Provide the (x, y) coordinate of the cell's center where the given text is located.  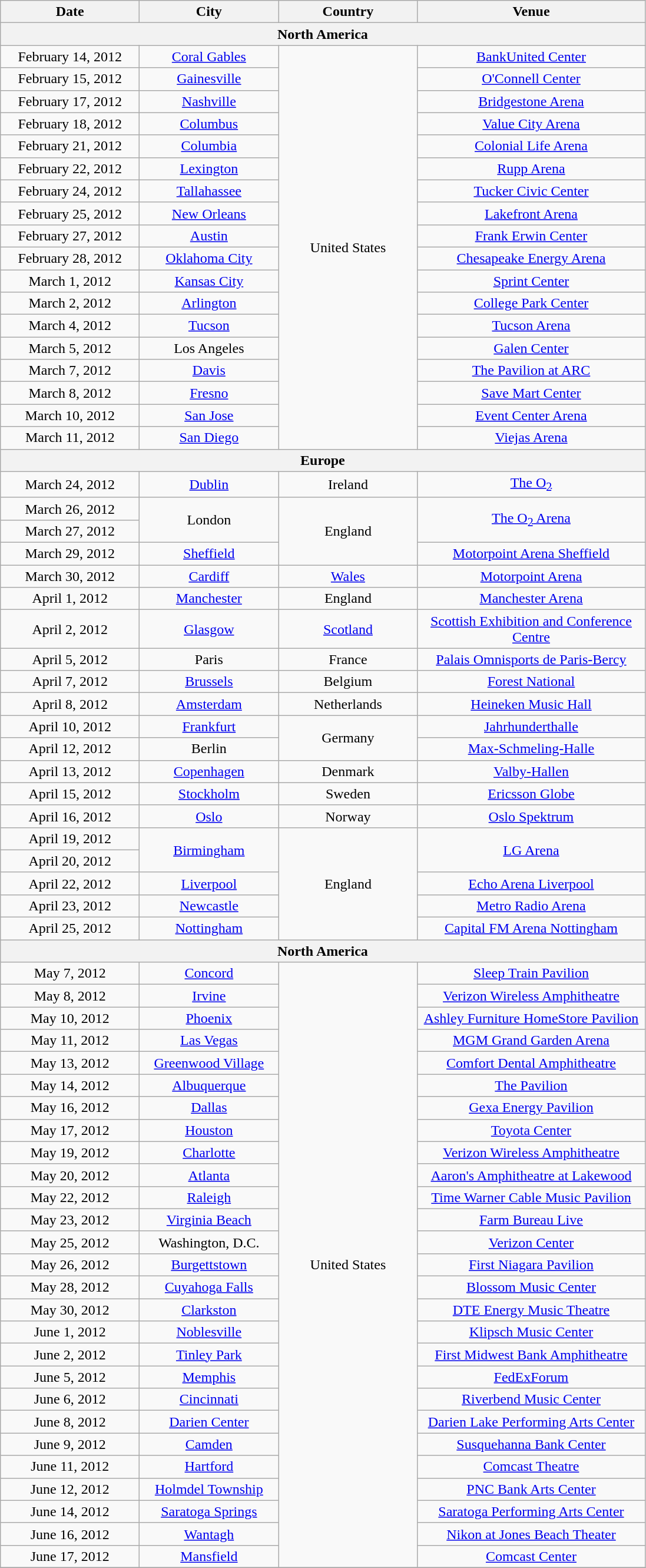
Burgettstown (209, 1265)
February 14, 2012 (70, 57)
Albuquerque (209, 1085)
April 7, 2012 (70, 682)
Tucson Arena (531, 326)
Wales (348, 576)
Gainesville (209, 79)
March 7, 2012 (70, 371)
February 17, 2012 (70, 101)
Jahrhunderthalle (531, 727)
March 24, 2012 (70, 484)
Cuyahoga Falls (209, 1288)
Viejas Arena (531, 438)
May 13, 2012 (70, 1063)
Oklahoma City (209, 258)
February 21, 2012 (70, 146)
March 1, 2012 (70, 281)
March 8, 2012 (70, 393)
Manchester Arena (531, 599)
First Niagara Pavilion (531, 1265)
San Diego (209, 438)
April 1, 2012 (70, 599)
June 8, 2012 (70, 1422)
Houston (209, 1130)
Clarkston (209, 1310)
Darien Center (209, 1422)
May 30, 2012 (70, 1310)
Lakefront Arena (531, 213)
Raleigh (209, 1197)
Birmingham (209, 850)
Max-Schmeling-Halle (531, 749)
June 12, 2012 (70, 1489)
Time Warner Cable Music Pavilion (531, 1197)
LG Arena (531, 850)
Cardiff (209, 576)
Coral Gables (209, 57)
Colonial Life Arena (531, 146)
March 26, 2012 (70, 509)
June 11, 2012 (70, 1467)
Newcastle (209, 906)
Heineken Music Hall (531, 704)
Davis (209, 371)
Valby-Hallen (531, 771)
Virginia Beach (209, 1220)
February 22, 2012 (70, 169)
April 10, 2012 (70, 727)
Liverpool (209, 883)
Oslo (209, 816)
Sheffield (209, 554)
February 25, 2012 (70, 213)
May 19, 2012 (70, 1153)
Tucson (209, 326)
Europe (323, 460)
June 1, 2012 (70, 1332)
Event Center Arena (531, 415)
May 10, 2012 (70, 1018)
Concord (209, 973)
April 15, 2012 (70, 794)
Frankfurt (209, 727)
Brussels (209, 682)
Aaron's Amphitheatre at Lakewood (531, 1175)
Scottish Exhibition and Conference Centre (531, 629)
BankUnited Center (531, 57)
Toyota Center (531, 1130)
February 27, 2012 (70, 236)
Glasgow (209, 629)
Ashley Furniture HomeStore Pavilion (531, 1018)
San Jose (209, 415)
April 2, 2012 (70, 629)
Manchester (209, 599)
Tallahassee (209, 191)
April 19, 2012 (70, 839)
April 16, 2012 (70, 816)
Capital FM Arena Nottingham (531, 929)
The Pavilion (531, 1085)
February 28, 2012 (70, 258)
Galen Center (531, 348)
Palais Omnisports de Paris-Bercy (531, 659)
April 12, 2012 (70, 749)
June 6, 2012 (70, 1399)
Nikon at Jones Beach Theater (531, 1534)
College Park Center (531, 303)
Save Mart Center (531, 393)
Memphis (209, 1377)
Dallas (209, 1108)
Sprint Center (531, 281)
Dublin (209, 484)
Nottingham (209, 929)
Rupp Arena (531, 169)
Atlanta (209, 1175)
Sleep Train Pavilion (531, 973)
Arlington (209, 303)
May 7, 2012 (70, 973)
Mansfield (209, 1556)
Chesapeake Energy Arena (531, 258)
Lexington (209, 169)
March 10, 2012 (70, 415)
June 2, 2012 (70, 1355)
Bridgestone Arena (531, 101)
Los Angeles (209, 348)
May 11, 2012 (70, 1041)
Las Vegas (209, 1041)
Kansas City (209, 281)
June 14, 2012 (70, 1511)
Blossom Music Center (531, 1288)
June 5, 2012 (70, 1377)
Nashville (209, 101)
Charlotte (209, 1153)
May 23, 2012 (70, 1220)
April 25, 2012 (70, 929)
February 15, 2012 (70, 79)
The Pavilion at ARC (531, 371)
France (348, 659)
April 23, 2012 (70, 906)
March 5, 2012 (70, 348)
O'Connell Center (531, 79)
May 14, 2012 (70, 1085)
Tinley Park (209, 1355)
Ireland (348, 484)
Riverbend Music Center (531, 1399)
May 22, 2012 (70, 1197)
Forest National (531, 682)
Echo Arena Liverpool (531, 883)
Saratoga Springs (209, 1511)
Country (348, 12)
The O2 Arena (531, 520)
April 8, 2012 (70, 704)
April 22, 2012 (70, 883)
Saratoga Performing Arts Center (531, 1511)
Irvine (209, 996)
Stockholm (209, 794)
Hartford (209, 1467)
Frank Erwin Center (531, 236)
Susquehanna Bank Center (531, 1444)
Comfort Dental Amphitheatre (531, 1063)
April 5, 2012 (70, 659)
Value City Arena (531, 124)
Phoenix (209, 1018)
Berlin (209, 749)
Columbia (209, 146)
First Midwest Bank Amphitheatre (531, 1355)
Fresno (209, 393)
March 30, 2012 (70, 576)
Wantagh (209, 1534)
New Orleans (209, 213)
May 25, 2012 (70, 1242)
Netherlands (348, 704)
Camden (209, 1444)
February 18, 2012 (70, 124)
March 11, 2012 (70, 438)
Holmdel Township (209, 1489)
Washington, D.C. (209, 1242)
June 9, 2012 (70, 1444)
May 8, 2012 (70, 996)
Scotland (348, 629)
Verizon Center (531, 1242)
Paris (209, 659)
Copenhagen (209, 771)
MGM Grand Garden Arena (531, 1041)
Belgium (348, 682)
May 26, 2012 (70, 1265)
May 28, 2012 (70, 1288)
June 17, 2012 (70, 1556)
Klipsch Music Center (531, 1332)
Germany (348, 738)
Austin (209, 236)
June 16, 2012 (70, 1534)
London (209, 520)
Farm Bureau Live (531, 1220)
Sweden (348, 794)
Oslo Spektrum (531, 816)
March 29, 2012 (70, 554)
Norway (348, 816)
April 20, 2012 (70, 861)
Ericsson Globe (531, 794)
DTE Energy Music Theatre (531, 1310)
May 16, 2012 (70, 1108)
Denmark (348, 771)
Date (70, 12)
PNC Bank Arts Center (531, 1489)
Comcast Theatre (531, 1467)
March 4, 2012 (70, 326)
February 24, 2012 (70, 191)
Motorpoint Arena Sheffield (531, 554)
Amsterdam (209, 704)
Columbus (209, 124)
Motorpoint Arena (531, 576)
April 13, 2012 (70, 771)
May 20, 2012 (70, 1175)
Gexa Energy Pavilion (531, 1108)
May 17, 2012 (70, 1130)
FedExForum (531, 1377)
Tucker Civic Center (531, 191)
Venue (531, 12)
Noblesville (209, 1332)
City (209, 12)
March 2, 2012 (70, 303)
Metro Radio Arena (531, 906)
The O2 (531, 484)
March 27, 2012 (70, 531)
Greenwood Village (209, 1063)
Cincinnati (209, 1399)
Comcast Center (531, 1556)
Darien Lake Performing Arts Center (531, 1422)
